Identify which cell holds the provided text, then report its [X, Y] central coordinate. 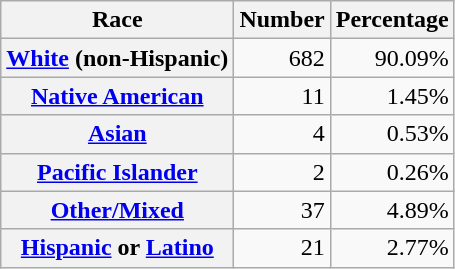
2 [282, 172]
21 [282, 248]
Hispanic or Latino [118, 248]
Number [282, 20]
0.53% [392, 134]
Percentage [392, 20]
4.89% [392, 210]
Race [118, 20]
37 [282, 210]
2.77% [392, 248]
Native American [118, 96]
4 [282, 134]
Pacific Islander [118, 172]
Asian [118, 134]
White (non-Hispanic) [118, 58]
90.09% [392, 58]
0.26% [392, 172]
Other/Mixed [118, 210]
11 [282, 96]
682 [282, 58]
1.45% [392, 96]
